Pinpoint the cell where the given text exists, returning its (x, y) midpoint coordinate. 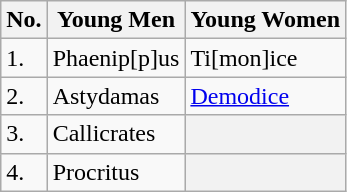
Phaenip[p]us (116, 58)
3. (24, 134)
1. (24, 58)
Young Women (266, 20)
Ti[mon]ice (266, 58)
No. (24, 20)
Demodice (266, 96)
2. (24, 96)
Astydamas (116, 96)
Young Men (116, 20)
Procritus (116, 172)
4. (24, 172)
Callicrates (116, 134)
